Search for the cell housing the specified text and yield its (X, Y) center coordinate. 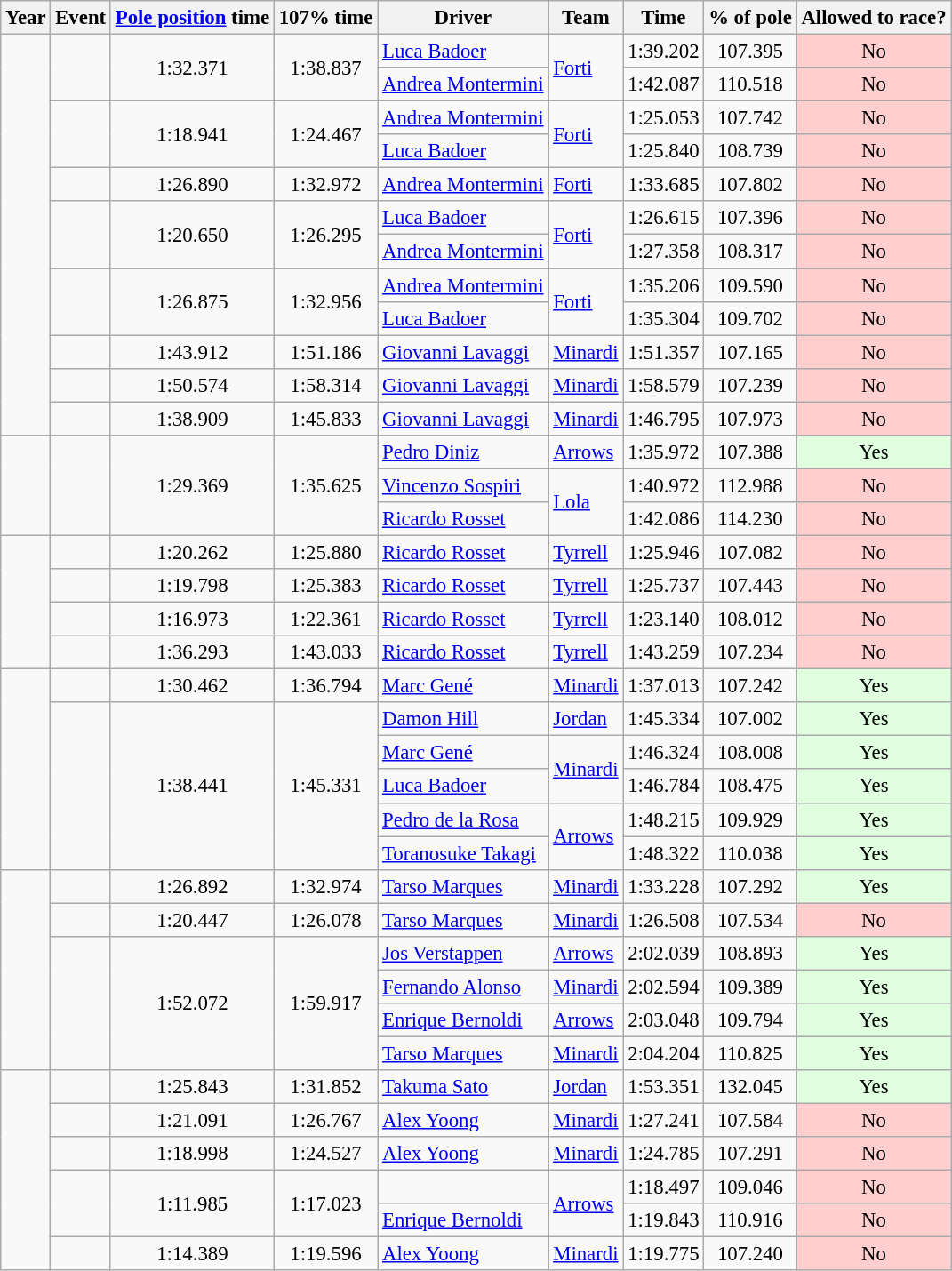
107.234 (750, 652)
109.389 (750, 987)
1:36.293 (192, 652)
1:35.304 (663, 318)
1:25.880 (325, 552)
Allowed to race? (874, 18)
1:26.078 (325, 920)
1:25.053 (663, 118)
107% time (325, 18)
1:26.615 (663, 218)
1:46.784 (663, 787)
107.802 (750, 185)
1:19.798 (192, 586)
107.002 (750, 719)
107.584 (750, 1121)
1:52.072 (192, 1003)
1:18.941 (192, 135)
1:29.369 (192, 485)
1:32.956 (325, 302)
108.893 (750, 954)
Pole position time (192, 18)
112.988 (750, 485)
109.046 (750, 1187)
1:26.892 (192, 886)
1:25.383 (325, 586)
1:30.462 (192, 686)
1:25.946 (663, 552)
1:32.972 (325, 185)
Driver (463, 18)
1:36.794 (325, 686)
1:31.852 (325, 1087)
1:58.579 (663, 385)
109.929 (750, 819)
1:17.023 (325, 1203)
1:23.140 (663, 620)
1:40.972 (663, 485)
1:35.625 (325, 485)
Event (81, 18)
1:45.334 (663, 719)
108.475 (750, 787)
% of pole (750, 18)
1:26.875 (192, 302)
110.518 (750, 84)
107.165 (750, 352)
1:26.890 (192, 185)
Pedro de la Rosa (463, 819)
1:58.314 (325, 385)
107.388 (750, 452)
1:43.912 (192, 352)
1:38.909 (192, 419)
1:19.596 (325, 1254)
1:26.295 (325, 235)
1:32.974 (325, 886)
107.291 (750, 1154)
1:48.322 (663, 853)
107.395 (750, 52)
1:16.973 (192, 620)
1:32.371 (192, 68)
1:37.013 (663, 686)
1:18.998 (192, 1154)
Vincenzo Sospiri (463, 485)
1:19.775 (663, 1254)
109.794 (750, 1020)
108.012 (750, 620)
1:43.033 (325, 652)
107.396 (750, 218)
Year (26, 18)
1:51.357 (663, 352)
1:39.202 (663, 52)
107.742 (750, 118)
1:26.767 (325, 1121)
2:04.204 (663, 1053)
1:33.228 (663, 886)
1:27.241 (663, 1121)
1:22.361 (325, 620)
1:46.324 (663, 753)
107.240 (750, 1254)
1:38.837 (325, 68)
Lola (586, 501)
1:59.917 (325, 1003)
1:51.186 (325, 352)
107.973 (750, 419)
1:24.467 (325, 135)
108.317 (750, 252)
Pedro Diniz (463, 452)
1:46.795 (663, 419)
1:42.087 (663, 84)
1:27.358 (663, 252)
110.916 (750, 1220)
Jos Verstappen (463, 954)
108.739 (750, 151)
1:26.508 (663, 920)
1:20.447 (192, 920)
Time (663, 18)
107.292 (750, 886)
1:48.215 (663, 819)
132.045 (750, 1087)
1:25.737 (663, 586)
1:19.843 (663, 1220)
1:42.086 (663, 519)
1:14.389 (192, 1254)
1:53.351 (663, 1087)
1:24.527 (325, 1154)
108.008 (750, 753)
Damon Hill (463, 719)
110.825 (750, 1053)
1:38.441 (192, 786)
2:03.048 (663, 1020)
Toranosuke Takagi (463, 853)
107.082 (750, 552)
1:35.972 (663, 452)
Takuma Sato (463, 1087)
1:20.262 (192, 552)
Fernando Alonso (463, 987)
1:18.497 (663, 1187)
1:43.259 (663, 652)
1:21.091 (192, 1121)
107.443 (750, 586)
109.590 (750, 285)
109.702 (750, 318)
107.239 (750, 385)
1:24.785 (663, 1154)
Team (586, 18)
2:02.594 (663, 987)
1:25.840 (663, 151)
1:11.985 (192, 1203)
1:20.650 (192, 235)
1:45.331 (325, 786)
1:35.206 (663, 285)
114.230 (750, 519)
2:02.039 (663, 954)
1:25.843 (192, 1087)
1:50.574 (192, 385)
110.038 (750, 853)
1:33.685 (663, 185)
107.534 (750, 920)
1:45.833 (325, 419)
107.242 (750, 686)
